Return [X, Y] of the center of cell containing provided text 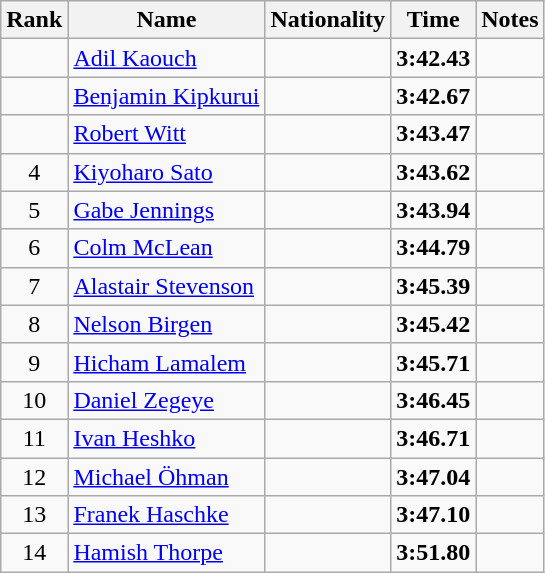
11 [34, 438]
3:43.47 [434, 134]
3:43.62 [434, 172]
4 [34, 172]
Hamish Thorpe [166, 553]
3:44.79 [434, 248]
8 [34, 324]
Time [434, 20]
12 [34, 477]
3:46.71 [434, 438]
Benjamin Kipkurui [166, 96]
Colm McLean [166, 248]
Michael Öhman [166, 477]
Alastair Stevenson [166, 286]
Kiyoharo Sato [166, 172]
Robert Witt [166, 134]
3:42.67 [434, 96]
3:43.94 [434, 210]
3:51.80 [434, 553]
3:46.45 [434, 400]
Name [166, 20]
Rank [34, 20]
3:42.43 [434, 58]
3:45.39 [434, 286]
Hicham Lamalem [166, 362]
Ivan Heshko [166, 438]
7 [34, 286]
14 [34, 553]
6 [34, 248]
3:47.10 [434, 515]
Franek Haschke [166, 515]
3:47.04 [434, 477]
3:45.42 [434, 324]
Daniel Zegeye [166, 400]
10 [34, 400]
Nationality [328, 20]
Notes [510, 20]
Adil Kaouch [166, 58]
5 [34, 210]
Gabe Jennings [166, 210]
Nelson Birgen [166, 324]
13 [34, 515]
9 [34, 362]
3:45.71 [434, 362]
